Identify which cell holds the provided text, then report its (x, y) central coordinate. 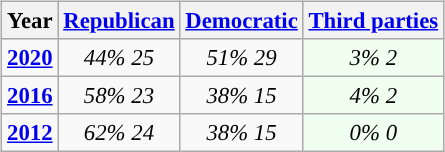
2020 (30, 58)
0% 0 (373, 133)
58% 23 (119, 96)
Republican (119, 21)
Third parties (373, 21)
Year (30, 21)
51% 29 (242, 58)
2012 (30, 133)
2016 (30, 96)
3% 2 (373, 58)
Democratic (242, 21)
44% 25 (119, 58)
4% 2 (373, 96)
62% 24 (119, 133)
